For the text-containing cell, return its midpoint in [x, y] coordinate format. 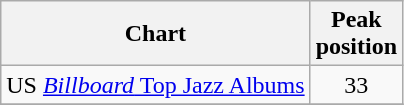
Chart [156, 34]
US Billboard Top Jazz Albums [156, 85]
33 [356, 85]
Peakposition [356, 34]
